Scan for the cell matching the given text and deliver its [X, Y] coordinate at center. 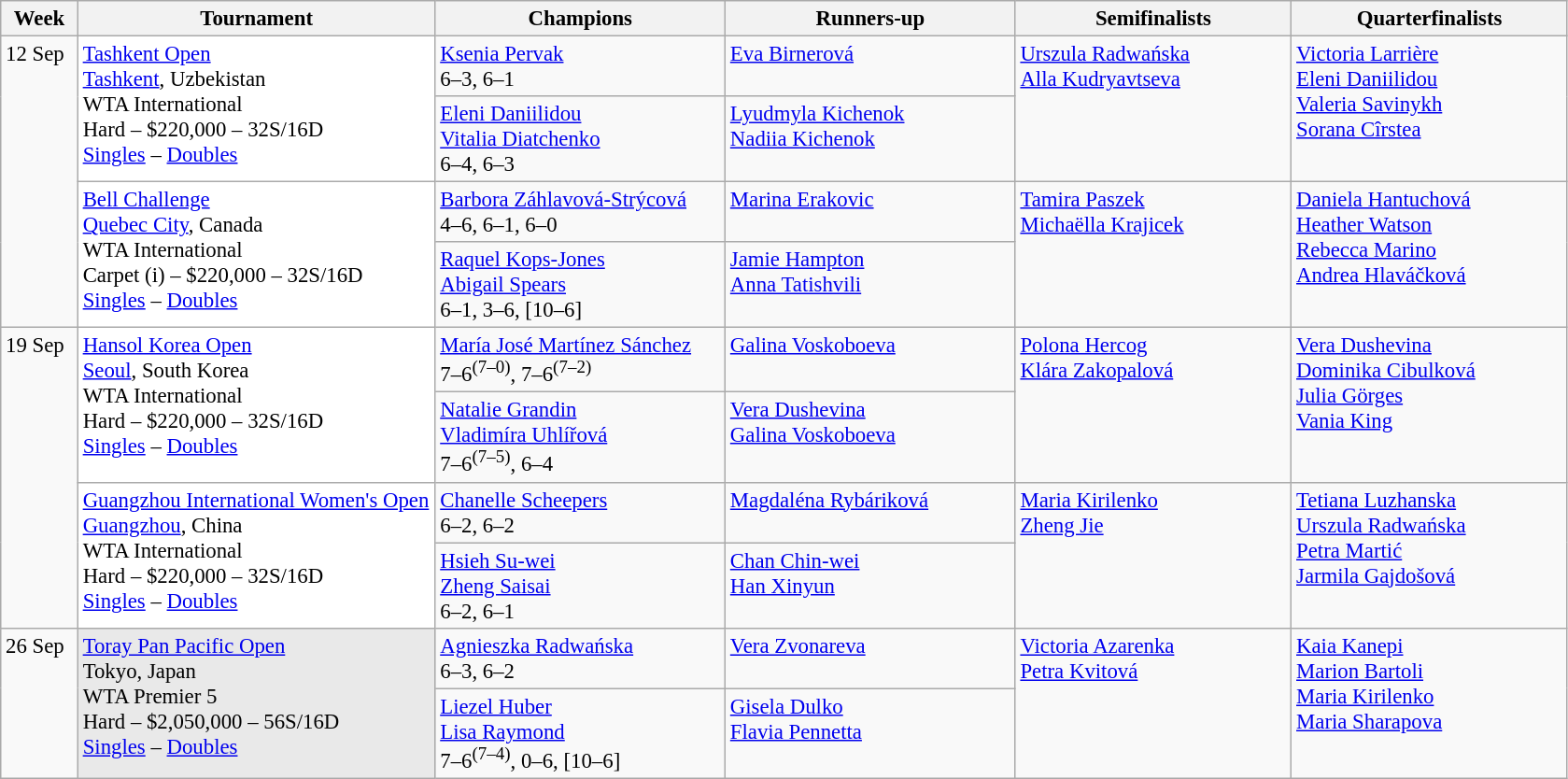
Gisela Dulko Flavia Pennetta [870, 733]
María José Martínez Sánchez7–6(7–0), 7–6(7–2) [581, 361]
Magdaléna Rybáriková [870, 512]
Natalie Grandin Vladimíra Uhlířová7–6(7–5), 6–4 [581, 437]
Runners-up [870, 19]
Daniela Hantuchová Heather Watson Rebecca Marino Andrea Hlaváčková [1430, 255]
Hansol Korea Open Seoul, South KoreaWTA International Hard – $220,000 – 32S/16DSingles – Doubles [256, 405]
Week [39, 19]
Urszula Radwańska Alla Kudryavtseva [1153, 109]
Vera Dushevina Dominika Cibulková Julia Görges Vania King [1430, 405]
26 Sep [39, 702]
Hsieh Su-wei Zheng Saisai6–2, 6–1 [581, 586]
Lyudmyla Kichenok Nadiia Kichenok [870, 139]
Toray Pan Pacific Open Tokyo, JapanWTA Premier 5 Hard – $2,050,000 – 56S/16DSingles – Doubles [256, 702]
Tashkent Open Tashkent, UzbekistanWTA International Hard – $220,000 – 32S/16DSingles – Doubles [256, 109]
Quarterfinalists [1430, 19]
Ksenia Pervak6–3, 6–1 [581, 67]
Guangzhou International Women's Open Guangzhou, ChinaWTA International Hard – $220,000 – 32S/16DSingles – Doubles [256, 555]
Champions [581, 19]
Galina Voskoboeva [870, 361]
Chan Chin-wei Han Xinyun [870, 586]
Semifinalists [1153, 19]
Bell ChallengeQuebec City, CanadaWTA International Carpet (i) – $220,000 – 32S/16DSingles – Doubles [256, 255]
Vera Zvonareva [870, 658]
Eva Birnerová [870, 67]
Eleni Daniilidou Vitalia Diatchenko6–4, 6–3 [581, 139]
Barbora Záhlavová-Strýcová4–6, 6–1, 6–0 [581, 213]
Marina Erakovic [870, 213]
Victoria Azarenka Petra Kvitová [1153, 702]
Chanelle Scheepers6–2, 6–2 [581, 512]
Raquel Kops-Jones Abigail Spears6–1, 3–6, [10–6] [581, 285]
Tetiana Luzhanska Urszula Radwańska Petra Martić Jarmila Gajdošová [1430, 555]
Vera Dushevina Galina Voskoboeva [870, 437]
Agnieszka Radwańska6–3, 6–2 [581, 658]
Tournament [256, 19]
Victoria Larrière Eleni Daniilidou Valeria Savinykh Sorana Cîrstea [1430, 109]
19 Sep [39, 478]
Kaia Kanepi Marion Bartoli Maria Kirilenko Maria Sharapova [1430, 702]
Maria Kirilenko Zheng Jie [1153, 555]
Jamie Hampton Anna Tatishvili [870, 285]
12 Sep [39, 182]
Liezel Huber Lisa Raymond7–6(7–4), 0–6, [10–6] [581, 733]
Tamira Paszek Michaëlla Krajicek [1153, 255]
Polona Hercog Klára Zakopalová [1153, 405]
